Find where the given text appears and provide that cell's center as (x, y) coordinate. 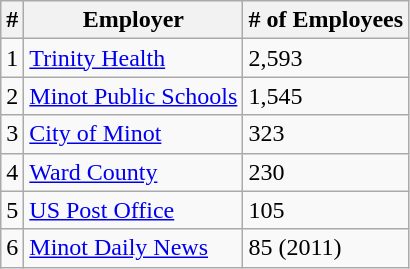
2 (12, 96)
85 (2011) (326, 248)
Employer (134, 20)
4 (12, 172)
5 (12, 210)
Minot Daily News (134, 248)
City of Minot (134, 134)
6 (12, 248)
Minot Public Schools (134, 96)
# (12, 20)
US Post Office (134, 210)
1 (12, 58)
230 (326, 172)
Trinity Health (134, 58)
323 (326, 134)
3 (12, 134)
# of Employees (326, 20)
105 (326, 210)
2,593 (326, 58)
1,545 (326, 96)
Ward County (134, 172)
